Return the [x, y] coordinate for the center point of the cell that contains the specified text.  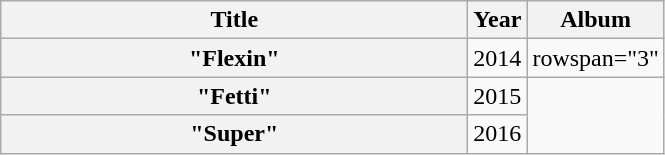
2015 [498, 96]
"Fetti" [234, 96]
"Super" [234, 134]
Year [498, 20]
Album [596, 20]
Title [234, 20]
2016 [498, 134]
rowspan="3" [596, 58]
"Flexin" [234, 58]
2014 [498, 58]
